For the text-containing cell, return its midpoint in (x, y) coordinate format. 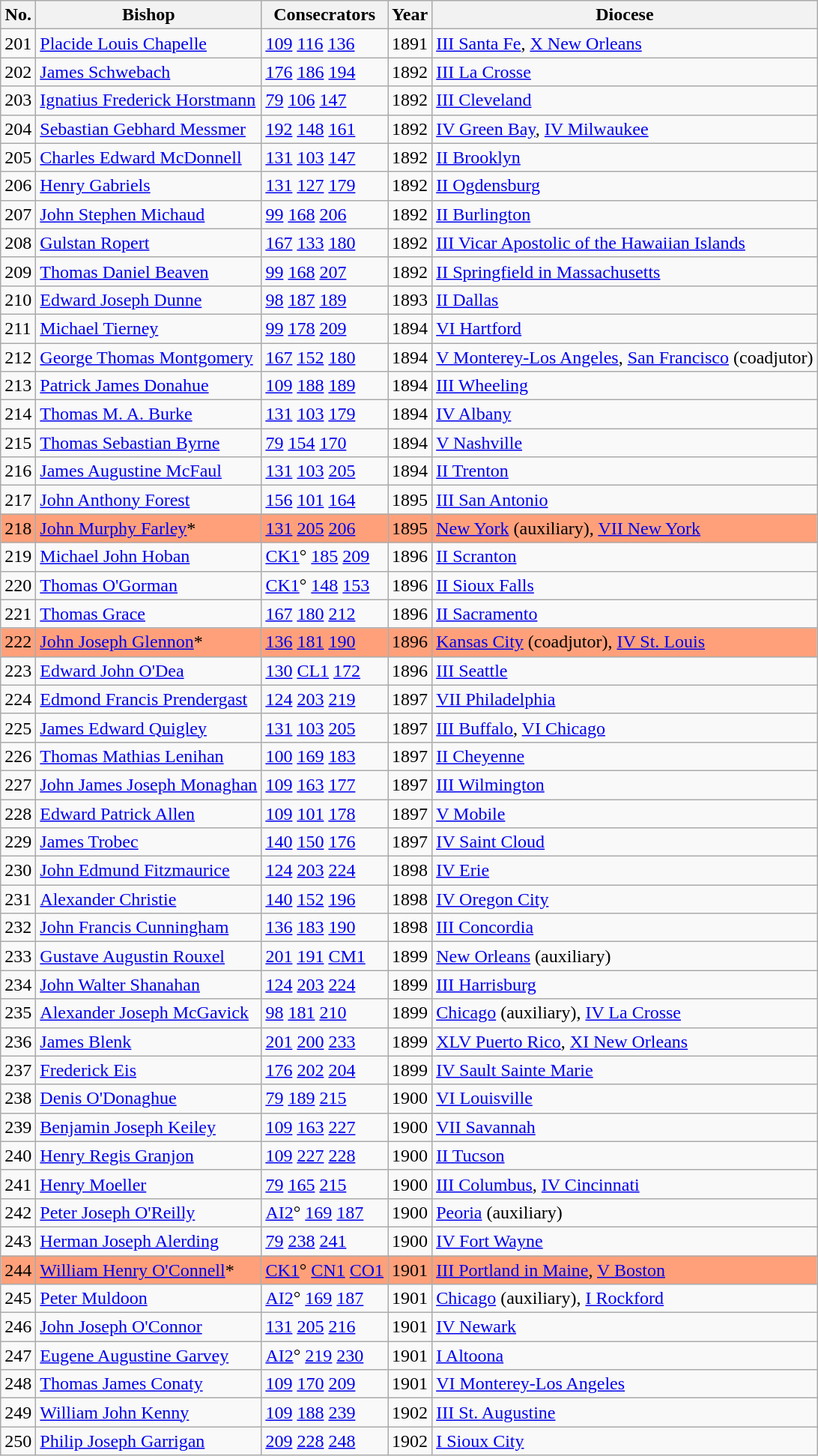
98 187 189 (325, 300)
234 (18, 985)
130 CL1 172 (325, 671)
V Nashville (625, 443)
II Sacramento (625, 614)
IV Oregon City (625, 899)
109 188 239 (325, 1413)
109 163 177 (325, 785)
Michael John Hoban (148, 557)
229 (18, 842)
227 (18, 785)
Chicago (auxiliary), I Rockford (625, 1299)
Denis O'Donaghue (148, 1099)
167 180 212 (325, 614)
IV Green Bay, IV Milwaukee (625, 129)
II Brooklyn (625, 157)
109 116 136 (325, 43)
176 202 204 (325, 1070)
231 (18, 899)
III Santa Fe, X New Orleans (625, 43)
Alexander Christie (148, 899)
New York (auxiliary), VII New York (625, 528)
III Concordia (625, 928)
James Trobec (148, 842)
131 103 147 (325, 157)
CK1° 185 209 (325, 557)
Placide Louis Chapelle (148, 43)
99 178 209 (325, 328)
John Joseph Glennon* (148, 642)
240 (18, 1156)
II Scranton (625, 557)
136 183 190 (325, 928)
214 (18, 414)
Chicago (auxiliary), IV La Crosse (625, 1013)
99 168 207 (325, 271)
217 (18, 500)
Thomas Mathias Lenihan (148, 756)
John Joseph O'Connor (148, 1327)
No. (18, 15)
Henry Regis Granjon (148, 1156)
New Orleans (auxiliary) (625, 956)
AI2° 219 230 (325, 1356)
109 170 209 (325, 1384)
VI Hartford (625, 328)
James Schwebach (148, 72)
221 (18, 614)
236 (18, 1042)
I Sioux City (625, 1441)
I Altoona (625, 1356)
226 (18, 756)
167 133 180 (325, 243)
109 188 189 (325, 386)
249 (18, 1413)
III Wilmington (625, 785)
II Tucson (625, 1156)
II Sioux Falls (625, 585)
228 (18, 813)
James Blenk (148, 1042)
Charles Edward McDonnell (148, 157)
209 228 248 (325, 1441)
Edward Patrick Allen (148, 813)
III San Antonio (625, 500)
Bishop (148, 15)
208 (18, 243)
Patrick James Donahue (148, 386)
Diocese (625, 15)
Thomas Sebastian Byrne (148, 443)
James Augustine McFaul (148, 471)
Peter Joseph O'Reilly (148, 1212)
109 163 227 (325, 1127)
Thomas Grace (148, 614)
192 148 161 (325, 129)
III Vicar Apostolic of the Hawaiian Islands (625, 243)
III La Crosse (625, 72)
140 150 176 (325, 842)
Benjamin Joseph Keiley (148, 1127)
III Harrisburg (625, 985)
John James Joseph Monaghan (148, 785)
John Murphy Farley* (148, 528)
Edward Joseph Dunne (148, 300)
III Wheeling (625, 386)
CK1° 148 153 (325, 585)
225 (18, 728)
Edmond Francis Prendergast (148, 699)
109 227 228 (325, 1156)
Alexander Joseph McGavick (148, 1013)
201 200 233 (325, 1042)
206 (18, 186)
218 (18, 528)
William Henry O'Connell* (148, 1270)
243 (18, 1241)
IV Sault Sainte Marie (625, 1070)
98 181 210 (325, 1013)
III St. Augustine (625, 1413)
79 238 241 (325, 1241)
202 (18, 72)
233 (18, 956)
Thomas O'Gorman (148, 585)
109 101 178 (325, 813)
V Monterey-Los Angeles, San Francisco (coadjutor) (625, 357)
III Portland in Maine, V Boston (625, 1270)
John Francis Cunningham (148, 928)
III Seattle (625, 671)
215 (18, 443)
250 (18, 1441)
131 205 206 (325, 528)
136 181 190 (325, 642)
Peoria (auxiliary) (625, 1212)
George Thomas Montgomery (148, 357)
Henry Moeller (148, 1184)
III Columbus, IV Cincinnati (625, 1184)
John Anthony Forest (148, 500)
244 (18, 1270)
230 (18, 871)
IV Saint Cloud (625, 842)
Thomas James Conaty (148, 1384)
VII Philadelphia (625, 699)
Frederick Eis (148, 1070)
213 (18, 386)
242 (18, 1212)
176 186 194 (325, 72)
Thomas M. A. Burke (148, 414)
IV Fort Wayne (625, 1241)
248 (18, 1384)
239 (18, 1127)
1893 (410, 300)
245 (18, 1299)
Michael Tierney (148, 328)
210 (18, 300)
131 127 179 (325, 186)
Thomas Daniel Beaven (148, 271)
219 (18, 557)
205 (18, 157)
224 (18, 699)
156 101 164 (325, 500)
201 (18, 43)
IV Erie (625, 871)
IV Albany (625, 414)
235 (18, 1013)
VII Savannah (625, 1127)
V Mobile (625, 813)
209 (18, 271)
232 (18, 928)
241 (18, 1184)
William John Kenny (148, 1413)
Eugene Augustine Garvey (148, 1356)
131 205 216 (325, 1327)
201 191 CM1 (325, 956)
222 (18, 642)
79 154 170 (325, 443)
Gulstan Ropert (148, 243)
131 103 179 (325, 414)
167 152 180 (325, 357)
John Edmund Fitzmaurice (148, 871)
Philip Joseph Garrigan (148, 1441)
III Buffalo, VI Chicago (625, 728)
100 169 183 (325, 756)
VI Louisville (625, 1099)
II Trenton (625, 471)
II Dallas (625, 300)
99 168 206 (325, 214)
II Ogdensburg (625, 186)
223 (18, 671)
IV Newark (625, 1327)
Consecrators (325, 15)
211 (18, 328)
II Burlington (625, 214)
246 (18, 1327)
Gustave Augustin Rouxel (148, 956)
XLV Puerto Rico, XI New Orleans (625, 1042)
III Cleveland (625, 100)
Henry Gabriels (148, 186)
Peter Muldoon (148, 1299)
CK1° CN1 CO1 (325, 1270)
220 (18, 585)
238 (18, 1099)
II Cheyenne (625, 756)
John Stephen Michaud (148, 214)
216 (18, 471)
1891 (410, 43)
John Walter Shanahan (148, 985)
212 (18, 357)
140 152 196 (325, 899)
203 (18, 100)
James Edward Quigley (148, 728)
Kansas City (coadjutor), IV St. Louis (625, 642)
237 (18, 1070)
II Springfield in Massachusetts (625, 271)
Edward John O'Dea (148, 671)
204 (18, 129)
Year (410, 15)
79 189 215 (325, 1099)
Herman Joseph Alerding (148, 1241)
Ignatius Frederick Horstmann (148, 100)
79 165 215 (325, 1184)
207 (18, 214)
VI Monterey-Los Angeles (625, 1384)
247 (18, 1356)
Sebastian Gebhard Messmer (148, 129)
124 203 219 (325, 699)
79 106 147 (325, 100)
